Detect which cell encompasses the target text, then output its (X, Y) center coordinate. 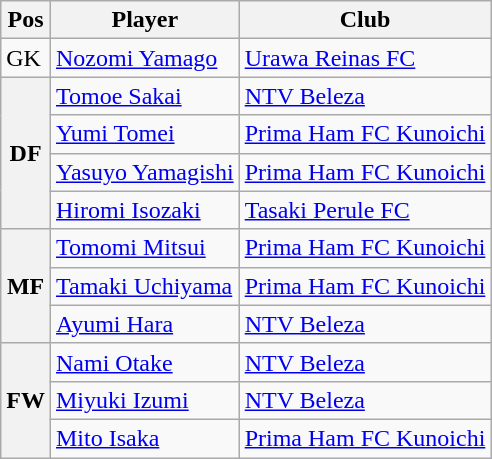
Player (144, 20)
Miyuki Izumi (144, 400)
MF (26, 286)
Pos (26, 20)
Mito Isaka (144, 438)
Ayumi Hara (144, 324)
GK (26, 58)
Tasaki Perule FC (365, 210)
Tomoe Sakai (144, 96)
Urawa Reinas FC (365, 58)
Hiromi Isozaki (144, 210)
Yasuyo Yamagishi (144, 172)
Nami Otake (144, 362)
FW (26, 400)
Club (365, 20)
Tamaki Uchiyama (144, 286)
DF (26, 153)
Nozomi Yamago (144, 58)
Yumi Tomei (144, 134)
Tomomi Mitsui (144, 248)
